For the text-containing cell, return its midpoint in (X, Y) coordinate format. 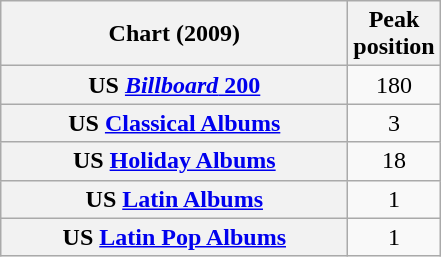
180 (394, 85)
US Classical Albums (174, 123)
US Holiday Albums (174, 161)
18 (394, 161)
Peakposition (394, 34)
3 (394, 123)
Chart (2009) (174, 34)
US Billboard 200 (174, 85)
US Latin Albums (174, 199)
US Latin Pop Albums (174, 237)
